Provide the (X, Y) coordinate of the cell's center where the given text is located.  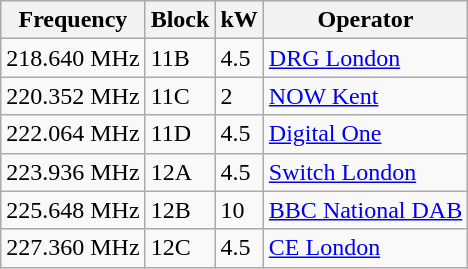
11C (180, 96)
2 (239, 96)
218.640 MHz (73, 58)
Digital One (365, 134)
Operator (365, 20)
CE London (365, 248)
220.352 MHz (73, 96)
BBC National DAB (365, 210)
12B (180, 210)
11D (180, 134)
Switch London (365, 172)
Frequency (73, 20)
Block (180, 20)
225.648 MHz (73, 210)
kW (239, 20)
12C (180, 248)
223.936 MHz (73, 172)
10 (239, 210)
227.360 MHz (73, 248)
11B (180, 58)
222.064 MHz (73, 134)
12A (180, 172)
DRG London (365, 58)
NOW Kent (365, 96)
